Identify which cell holds the provided text, then report its (X, Y) central coordinate. 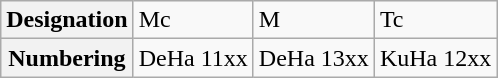
KuHa 12xx (435, 58)
M (314, 20)
Numbering (67, 58)
Tc (435, 20)
Mc (193, 20)
DeHa 13xx (314, 58)
DeHa 11xx (193, 58)
Designation (67, 20)
